Provide the (x, y) coordinate of the cell's center where the given text is located.  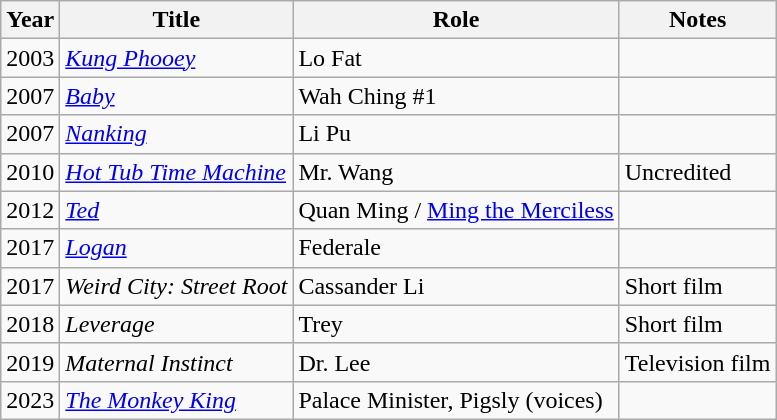
Li Pu (456, 134)
Uncredited (698, 172)
Kung Phooey (176, 58)
Weird City: Street Root (176, 286)
2018 (30, 324)
2019 (30, 362)
Television film (698, 362)
Palace Minister, Pigsly (voices) (456, 400)
Wah Ching #1 (456, 96)
Leverage (176, 324)
Title (176, 20)
Maternal Instinct (176, 362)
Quan Ming / Ming the Merciless (456, 210)
Logan (176, 248)
Nanking (176, 134)
Trey (456, 324)
Notes (698, 20)
Lo Fat (456, 58)
Ted (176, 210)
2010 (30, 172)
Baby (176, 96)
2012 (30, 210)
The Monkey King (176, 400)
Mr. Wang (456, 172)
Role (456, 20)
Federale (456, 248)
Year (30, 20)
Cassander Li (456, 286)
Hot Tub Time Machine (176, 172)
2023 (30, 400)
Dr. Lee (456, 362)
2003 (30, 58)
